Return the (x, y) coordinate for the center point of the cell that contains the specified text.  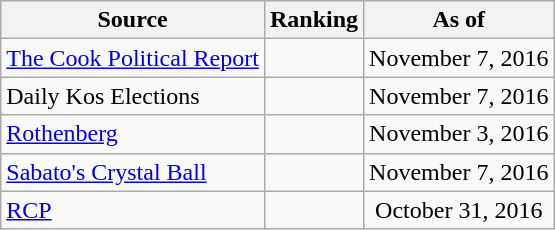
The Cook Political Report (133, 58)
Daily Kos Elections (133, 96)
Sabato's Crystal Ball (133, 172)
November 3, 2016 (459, 134)
RCP (133, 210)
As of (459, 20)
Ranking (314, 20)
October 31, 2016 (459, 210)
Source (133, 20)
Rothenberg (133, 134)
